Output the [X, Y] coordinate of the center of the cell containing the given text.  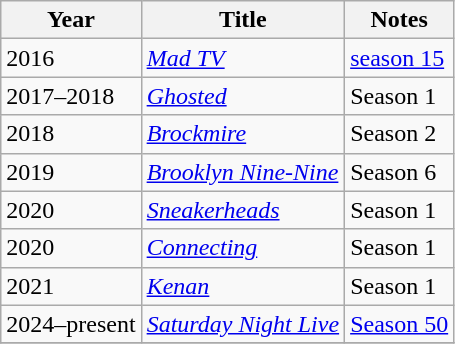
2024–present [71, 324]
Kenan [243, 286]
Mad TV [243, 58]
Connecting [243, 248]
Saturday Night Live [243, 324]
season 15 [400, 58]
Season 6 [400, 172]
2018 [71, 134]
Brooklyn Nine-Nine [243, 172]
2019 [71, 172]
2021 [71, 286]
Ghosted [243, 96]
Season 2 [400, 134]
Notes [400, 20]
2016 [71, 58]
Brockmire [243, 134]
Year [71, 20]
Season 50 [400, 324]
2017–2018 [71, 96]
Title [243, 20]
Sneakerheads [243, 210]
